For the text-containing cell, return its midpoint in (x, y) coordinate format. 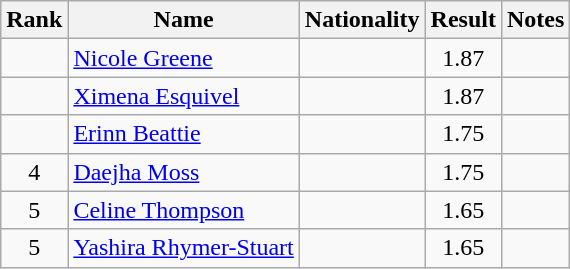
Daejha Moss (184, 172)
Yashira Rhymer-Stuart (184, 248)
Notes (535, 20)
4 (34, 172)
Nationality (362, 20)
Name (184, 20)
Celine Thompson (184, 210)
Ximena Esquivel (184, 96)
Rank (34, 20)
Nicole Greene (184, 58)
Erinn Beattie (184, 134)
Result (463, 20)
